Scan for the cell matching the given text and deliver its (x, y) coordinate at center. 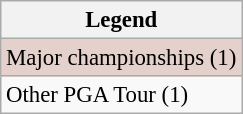
Legend (122, 20)
Other PGA Tour (1) (122, 95)
Major championships (1) (122, 58)
